Find where the given text appears and provide that cell's center as [X, Y] coordinate. 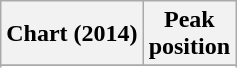
Chart (2014) [72, 34]
Peakposition [189, 34]
